From the cell containing the given text, extract its center point as [x, y] coordinate. 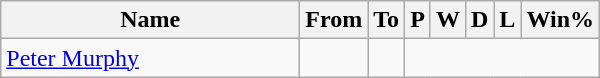
L [508, 20]
W [448, 20]
Win% [560, 20]
Name [150, 20]
Peter Murphy [150, 58]
D [479, 20]
P [418, 20]
From [334, 20]
To [386, 20]
